Provide the [x, y] coordinate of the cell's center where the given text is located.  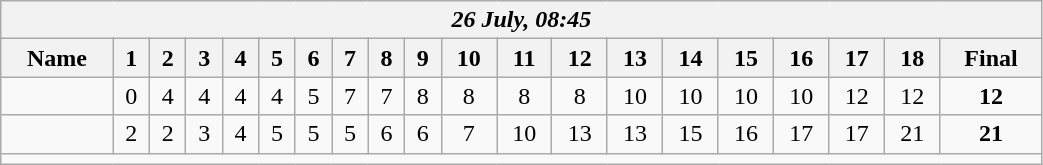
Final [991, 58]
14 [690, 58]
9 [423, 58]
18 [912, 58]
26 July, 08:45 [522, 20]
1 [131, 58]
11 [524, 58]
Name [57, 58]
0 [131, 96]
